Find where the given text appears and provide that cell's center as (X, Y) coordinate. 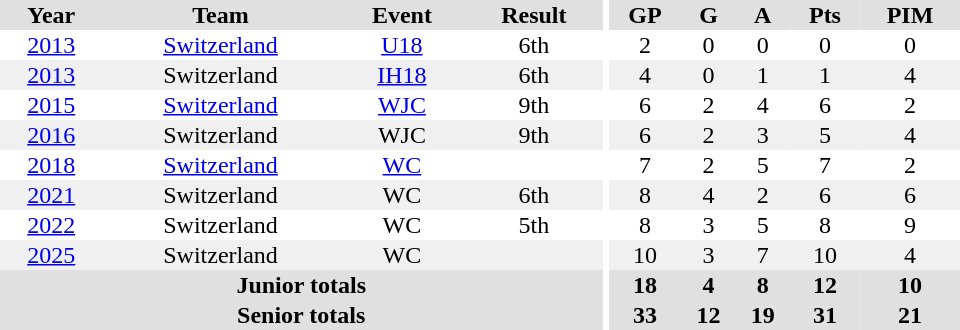
2025 (51, 255)
U18 (402, 45)
2018 (51, 165)
G (708, 15)
5th (534, 225)
2015 (51, 105)
2016 (51, 135)
18 (644, 285)
21 (910, 315)
9 (910, 225)
Pts (825, 15)
GP (644, 15)
Team (220, 15)
33 (644, 315)
Senior totals (301, 315)
Event (402, 15)
Junior totals (301, 285)
2021 (51, 195)
19 (763, 315)
A (763, 15)
31 (825, 315)
Result (534, 15)
IH18 (402, 75)
2022 (51, 225)
PIM (910, 15)
Year (51, 15)
